Identify which cell holds the provided text, then report its [x, y] central coordinate. 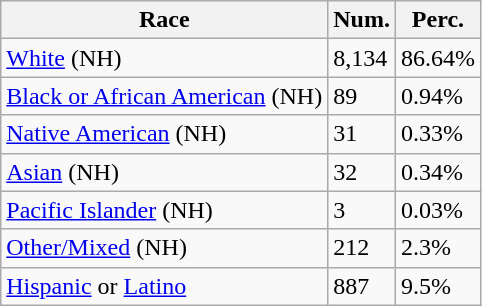
Perc. [438, 20]
212 [362, 248]
0.94% [438, 96]
Hispanic or Latino [164, 286]
Num. [362, 20]
3 [362, 210]
Other/Mixed (NH) [164, 248]
887 [362, 286]
8,134 [362, 58]
0.34% [438, 172]
Pacific Islander (NH) [164, 210]
White (NH) [164, 58]
Asian (NH) [164, 172]
32 [362, 172]
86.64% [438, 58]
31 [362, 134]
89 [362, 96]
0.33% [438, 134]
2.3% [438, 248]
9.5% [438, 286]
Race [164, 20]
Black or African American (NH) [164, 96]
Native American (NH) [164, 134]
0.03% [438, 210]
